Identify which cell holds the provided text, then report its [X, Y] central coordinate. 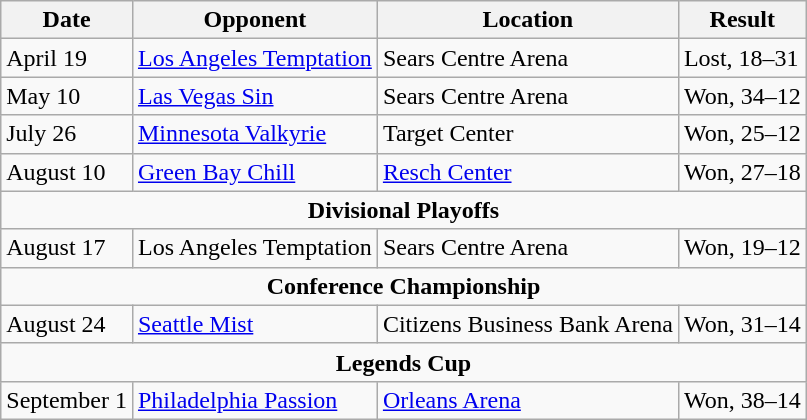
Won, 25–12 [742, 134]
Resch Center [528, 172]
Las Vegas Sin [254, 96]
April 19 [67, 58]
Won, 34–12 [742, 96]
July 26 [67, 134]
Won, 19–12 [742, 248]
Lost, 18–31 [742, 58]
Date [67, 20]
Divisional Playoffs [404, 210]
Legends Cup [404, 362]
August 10 [67, 172]
Seattle Mist [254, 324]
Green Bay Chill [254, 172]
September 1 [67, 400]
Won, 38–14 [742, 400]
August 17 [67, 248]
August 24 [67, 324]
Conference Championship [404, 286]
Location [528, 20]
Won, 31–14 [742, 324]
May 10 [67, 96]
Orleans Arena [528, 400]
Won, 27–18 [742, 172]
Opponent [254, 20]
Result [742, 20]
Target Center [528, 134]
Minnesota Valkyrie [254, 134]
Philadelphia Passion [254, 400]
Citizens Business Bank Arena [528, 324]
